Return the [x, y] coordinate for the center point of the cell that contains the specified text.  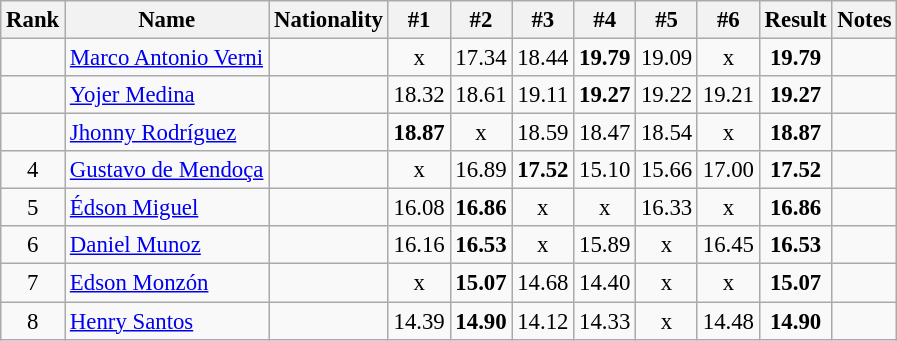
15.89 [605, 245]
6 [33, 245]
Jhonny Rodríguez [167, 133]
#2 [481, 20]
19.22 [667, 95]
#4 [605, 20]
15.66 [667, 170]
#1 [419, 20]
15.10 [605, 170]
14.40 [605, 283]
Result [796, 20]
18.61 [481, 95]
#5 [667, 20]
16.08 [419, 208]
19.11 [543, 95]
Daniel Munoz [167, 245]
Edson Monzón [167, 283]
18.44 [543, 58]
7 [33, 283]
#3 [543, 20]
14.48 [728, 321]
16.33 [667, 208]
19.09 [667, 58]
Rank [33, 20]
17.34 [481, 58]
8 [33, 321]
4 [33, 170]
14.68 [543, 283]
Yojer Medina [167, 95]
18.59 [543, 133]
5 [33, 208]
17.00 [728, 170]
Marco Antonio Verni [167, 58]
Nationality [328, 20]
Édson Miguel [167, 208]
18.54 [667, 133]
14.39 [419, 321]
14.33 [605, 321]
16.89 [481, 170]
Gustavo de Mendoça [167, 170]
#6 [728, 20]
Name [167, 20]
14.12 [543, 321]
16.45 [728, 245]
Henry Santos [167, 321]
19.21 [728, 95]
16.16 [419, 245]
18.32 [419, 95]
18.47 [605, 133]
Notes [864, 20]
